Output the [X, Y] coordinate of the center of the cell containing the given text.  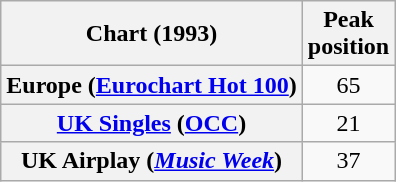
21 [348, 123]
65 [348, 85]
37 [348, 161]
Chart (1993) [152, 34]
Europe (Eurochart Hot 100) [152, 85]
UK Airplay (Music Week) [152, 161]
Peakposition [348, 34]
UK Singles (OCC) [152, 123]
